Locate the cell with the specified text and output its [X, Y] center coordinate. 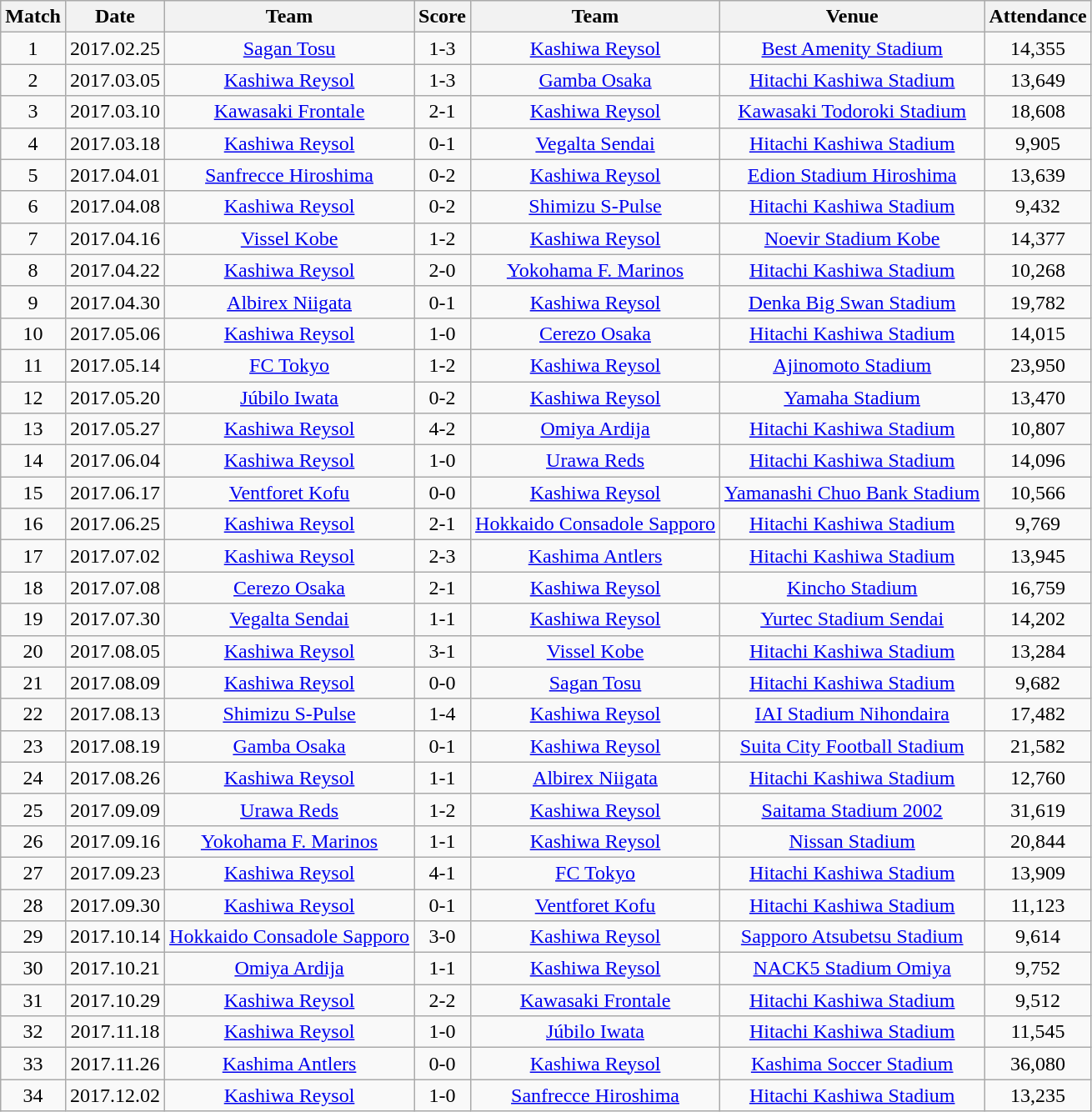
11 [33, 365]
9,752 [1038, 969]
13,945 [1038, 556]
9,512 [1038, 1000]
4-2 [443, 429]
2017.11.26 [115, 1064]
31,619 [1038, 809]
Yamanashi Chuo Bank Stadium [852, 493]
2017.12.02 [115, 1095]
3-0 [443, 937]
12,760 [1038, 778]
2017.04.22 [115, 270]
3 [33, 112]
2017.04.01 [115, 175]
Attendance [1038, 17]
2017.03.18 [115, 143]
13,639 [1038, 175]
Kawasaki Todoroki Stadium [852, 112]
14,202 [1038, 619]
2017.05.14 [115, 365]
13,284 [1038, 651]
17,482 [1038, 714]
9,682 [1038, 683]
Ajinomoto Stadium [852, 365]
2017.10.29 [115, 1000]
4 [33, 143]
2017.04.30 [115, 302]
13,235 [1038, 1095]
2017.04.08 [115, 207]
20 [33, 651]
1 [33, 48]
Sapporo Atsubetsu Stadium [852, 937]
2017.07.30 [115, 619]
18,608 [1038, 112]
2017.05.06 [115, 333]
19 [33, 619]
2017.08.19 [115, 746]
14,377 [1038, 238]
Score [443, 17]
11,123 [1038, 904]
14,015 [1038, 333]
8 [33, 270]
18 [33, 588]
Denka Big Swan Stadium [852, 302]
2017.06.17 [115, 493]
2017.09.30 [115, 904]
30 [33, 969]
17 [33, 556]
23,950 [1038, 365]
13,470 [1038, 398]
2017.09.16 [115, 841]
2017.03.05 [115, 80]
Kincho Stadium [852, 588]
Yurtec Stadium Sendai [852, 619]
NACK5 Stadium Omiya [852, 969]
29 [33, 937]
2017.08.09 [115, 683]
2-3 [443, 556]
Date [115, 17]
14 [33, 461]
24 [33, 778]
2017.10.21 [115, 969]
27 [33, 873]
25 [33, 809]
Saitama Stadium 2002 [852, 809]
2017.08.13 [115, 714]
14,355 [1038, 48]
2017.05.20 [115, 398]
1-4 [443, 714]
2017.08.26 [115, 778]
28 [33, 904]
20,844 [1038, 841]
5 [33, 175]
32 [33, 1032]
33 [33, 1064]
34 [33, 1095]
2017.03.10 [115, 112]
2017.07.08 [115, 588]
12 [33, 398]
4-1 [443, 873]
13,909 [1038, 873]
16,759 [1038, 588]
Venue [852, 17]
2017.08.05 [115, 651]
2017.06.25 [115, 524]
2017.05.27 [115, 429]
Edion Stadium Hiroshima [852, 175]
2-0 [443, 270]
9,432 [1038, 207]
19,782 [1038, 302]
9,769 [1038, 524]
15 [33, 493]
Kashima Soccer Stadium [852, 1064]
11,545 [1038, 1032]
10,268 [1038, 270]
10,807 [1038, 429]
Yamaha Stadium [852, 398]
31 [33, 1000]
2017.09.23 [115, 873]
Noevir Stadium Kobe [852, 238]
Match [33, 17]
9 [33, 302]
10 [33, 333]
10,566 [1038, 493]
2-2 [443, 1000]
IAI Stadium Nihondaira [852, 714]
26 [33, 841]
3-1 [443, 651]
2017.11.18 [115, 1032]
7 [33, 238]
21 [33, 683]
2017.04.16 [115, 238]
14,096 [1038, 461]
22 [33, 714]
2017.09.09 [115, 809]
23 [33, 746]
9,614 [1038, 937]
6 [33, 207]
13,649 [1038, 80]
2017.02.25 [115, 48]
Best Amenity Stadium [852, 48]
Suita City Football Stadium [852, 746]
36,080 [1038, 1064]
2017.07.02 [115, 556]
21,582 [1038, 746]
2017.06.04 [115, 461]
2 [33, 80]
2017.10.14 [115, 937]
13 [33, 429]
9,905 [1038, 143]
Nissan Stadium [852, 841]
16 [33, 524]
